Locate the cell with the specified text and output its (X, Y) center coordinate. 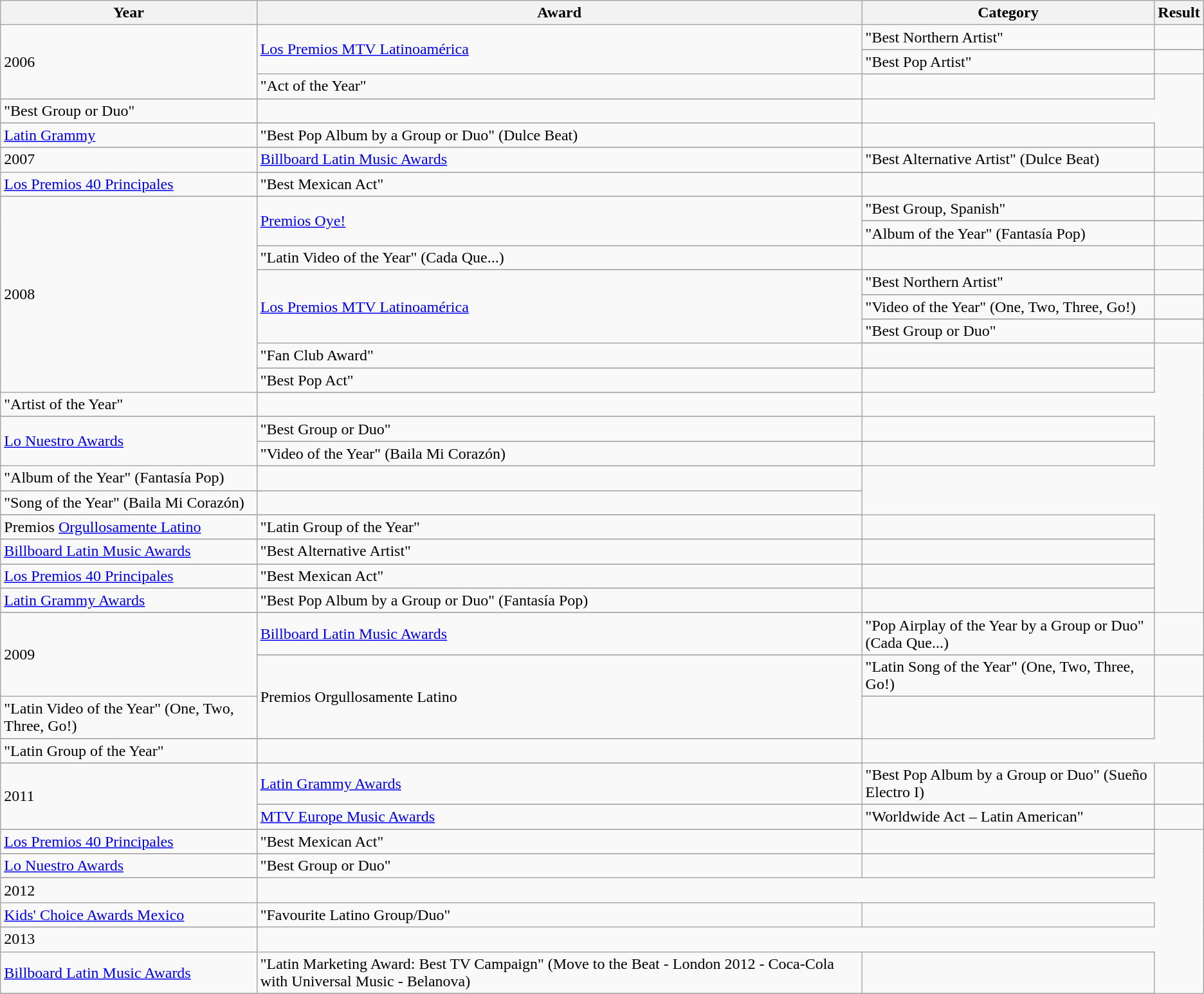
"Best Pop Artist" (1008, 62)
Year (129, 13)
"Best Pop Album by a Group or Duo" (Fantasía Pop) (560, 600)
Kids' Choice Awards Mexico (129, 915)
Result (1179, 13)
Latin Grammy (129, 135)
"Video of the Year" (Baila Mi Corazón) (560, 454)
"Worldwide Act – Latin American" (1008, 817)
"Act of the Year" (560, 86)
"Video of the Year" (One, Two, Three, Go!) (1008, 307)
Award (560, 13)
"Pop Airplay of the Year by a Group or Duo" (Cada Que...) (1008, 633)
"Favourite Latino Group/Duo" (560, 915)
2007 (129, 160)
2011 (129, 796)
2012 (129, 890)
2013 (129, 939)
"Best Alternative Artist" (Dulce Beat) (1008, 160)
"Song of the Year" (Baila Mi Corazón) (129, 502)
"Latin Marketing Award: Best TV Campaign" (Move to the Beat - London 2012 - Coca-Cola with Universal Music - Belanova) (560, 973)
"Best Pop Album by a Group or Duo" (Dulce Beat) (560, 135)
"Latin Video of the Year" (One, Two, Three, Go!) (129, 717)
"Latin Song of the Year" (One, Two, Three, Go!) (1008, 676)
"Best Alternative Artist" (560, 551)
Category (1008, 13)
"Best Pop Act" (560, 380)
2009 (129, 654)
Premios Oye! (560, 221)
MTV Europe Music Awards (560, 817)
"Best Pop Album by a Group or Duo" (Sueño Electro I) (1008, 784)
2008 (129, 294)
2006 (129, 62)
"Fan Club Award" (560, 356)
"Artist of the Year" (129, 405)
"Latin Video of the Year" (Cada Que...) (560, 257)
"Best Group, Spanish" (1008, 208)
